Capture the cell that displays the provided text and extract its [x, y] central coordinate. 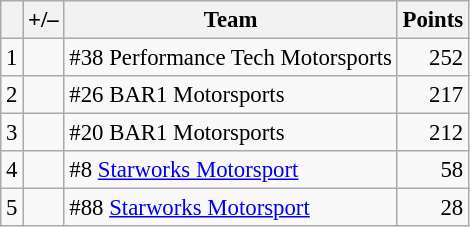
58 [432, 170]
Team [230, 20]
#20 BAR1 Motorsports [230, 133]
#8 Starworks Motorsport [230, 170]
212 [432, 133]
217 [432, 95]
5 [12, 208]
2 [12, 95]
#26 BAR1 Motorsports [230, 95]
1 [12, 58]
252 [432, 58]
#88 Starworks Motorsport [230, 208]
28 [432, 208]
#38 Performance Tech Motorsports [230, 58]
3 [12, 133]
Points [432, 20]
4 [12, 170]
+/– [44, 20]
